Output the [x, y] coordinate of the center of the cell containing the given text.  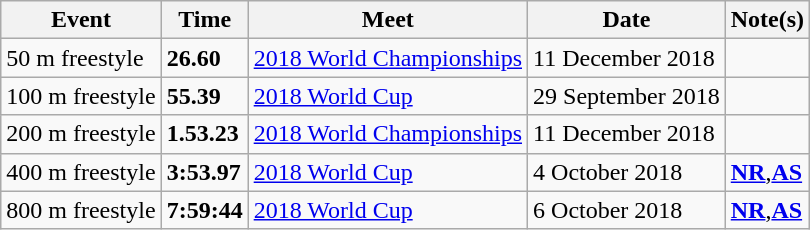
3:53.97 [204, 172]
29 September 2018 [627, 96]
Note(s) [767, 20]
Event [81, 20]
400 m freestyle [81, 172]
800 m freestyle [81, 210]
200 m freestyle [81, 134]
4 October 2018 [627, 172]
Date [627, 20]
55.39 [204, 96]
1.53.23 [204, 134]
Time [204, 20]
6 October 2018 [627, 210]
50 m freestyle [81, 58]
Meet [388, 20]
100 m freestyle [81, 96]
7:59:44 [204, 210]
26.60 [204, 58]
